Identify which cell holds the provided text, then report its [x, y] central coordinate. 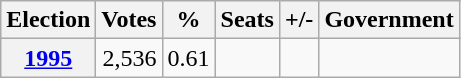
% [188, 20]
Seats [247, 20]
0.61 [188, 58]
Government [389, 20]
1995 [48, 58]
Election [48, 20]
+/- [298, 20]
Votes [129, 20]
2,536 [129, 58]
